From the cell containing the given text, extract its center point as [X, Y] coordinate. 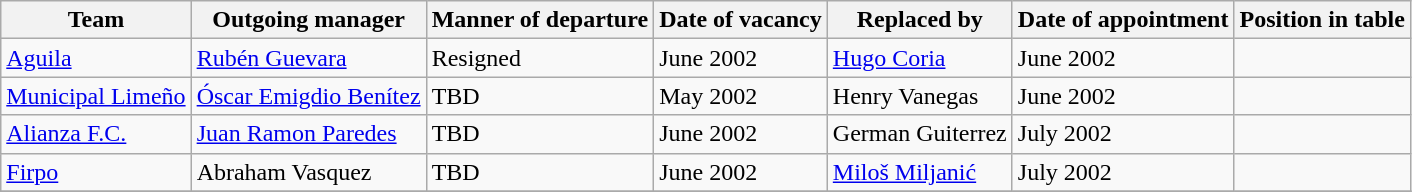
Municipal Limeño [96, 96]
Aguila [96, 58]
Position in table [1322, 20]
Miloš Miljanić [920, 172]
May 2002 [741, 96]
Alianza F.C. [96, 134]
Date of vacancy [741, 20]
German Guiterrez [920, 134]
Manner of departure [540, 20]
Replaced by [920, 20]
Juan Ramon Paredes [308, 134]
Rubén Guevara [308, 58]
Hugo Coria [920, 58]
Outgoing manager [308, 20]
Resigned [540, 58]
Henry Vanegas [920, 96]
Abraham Vasquez [308, 172]
Óscar Emigdio Benítez [308, 96]
Team [96, 20]
Date of appointment [1123, 20]
Firpo [96, 172]
